For the text-containing cell, return its midpoint in (X, Y) coordinate format. 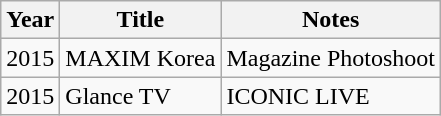
Glance TV (140, 96)
Title (140, 20)
Notes (331, 20)
Magazine Photoshoot (331, 58)
MAXIM Korea (140, 58)
Year (30, 20)
ICONIC LIVE (331, 96)
